Return [X, Y] of the center of cell containing provided text 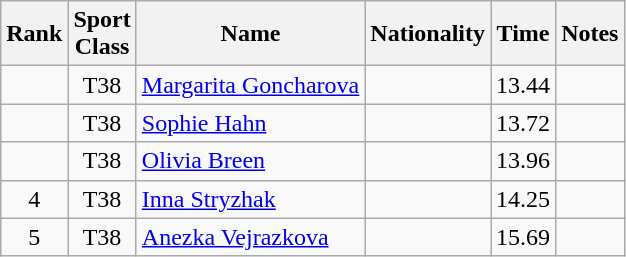
Sophie Hahn [250, 123]
Rank [34, 34]
5 [34, 237]
Anezka Vejrazkova [250, 237]
13.44 [524, 85]
Notes [590, 34]
Time [524, 34]
13.72 [524, 123]
Nationality [428, 34]
Inna Stryzhak [250, 199]
14.25 [524, 199]
Olivia Breen [250, 161]
15.69 [524, 237]
SportClass [102, 34]
Margarita Goncharova [250, 85]
Name [250, 34]
4 [34, 199]
13.96 [524, 161]
